For the text-containing cell, return its midpoint in [x, y] coordinate format. 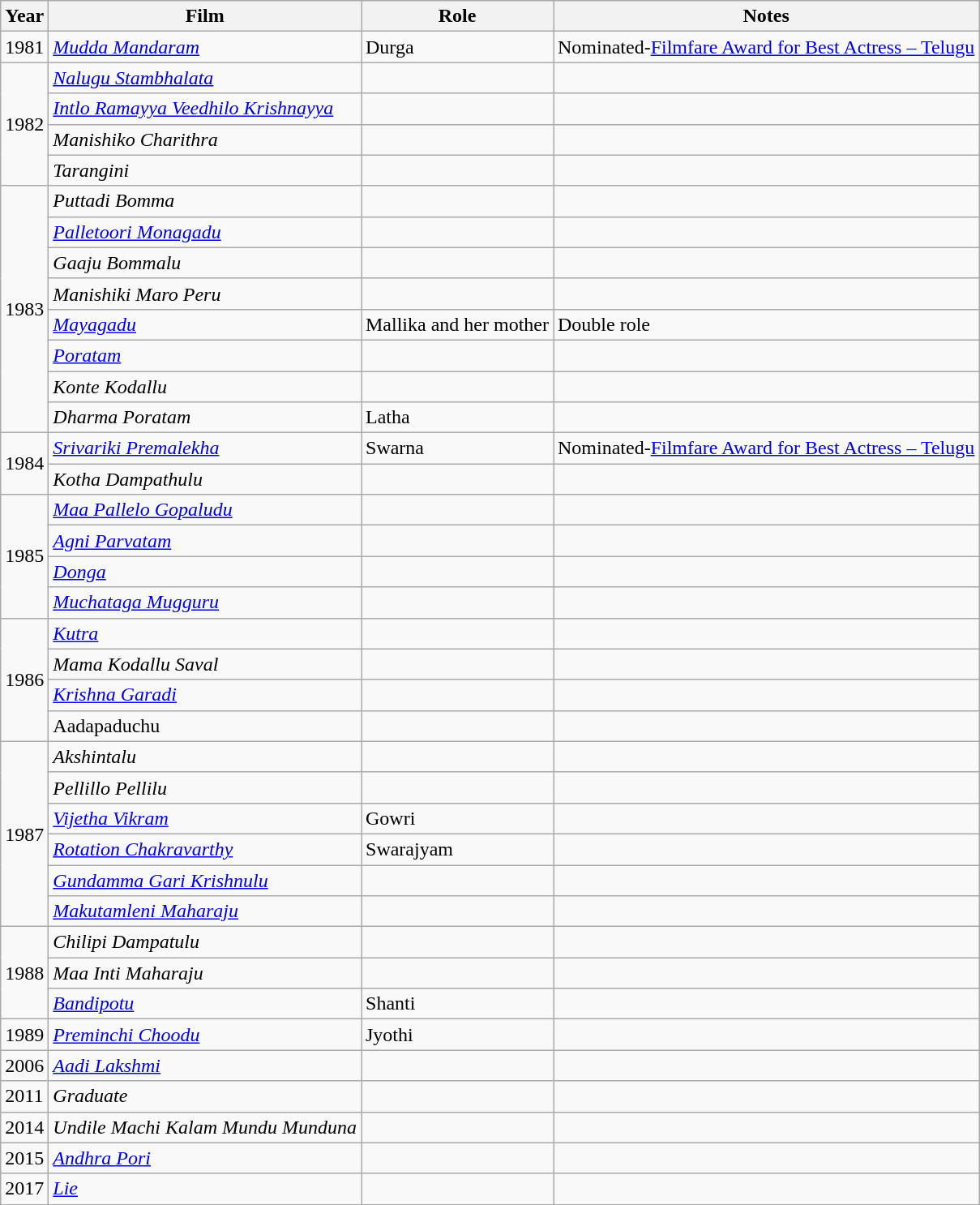
Role [457, 16]
1984 [24, 464]
Shanti [457, 1004]
Palletoori Monagadu [205, 232]
Mama Kodallu Saval [205, 664]
1982 [24, 124]
Graduate [205, 1096]
Swarna [457, 448]
Donga [205, 572]
Tarangini [205, 170]
Kutra [205, 633]
1983 [24, 309]
Krishna Garadi [205, 695]
Maa Pallelo Gopaludu [205, 510]
Preminchi Choodu [205, 1035]
Akshintalu [205, 757]
Mayagadu [205, 324]
Makutamleni Maharaju [205, 911]
Year [24, 16]
1981 [24, 47]
Lie [205, 1189]
Aadi Lakshmi [205, 1066]
2006 [24, 1066]
1985 [24, 556]
Rotation Chakravarthy [205, 849]
1986 [24, 680]
Nalugu Stambhalata [205, 78]
Puttadi Bomma [205, 201]
Maa Inti Maharaju [205, 973]
Muchataga Mugguru [205, 602]
Manishiko Charithra [205, 139]
Gaaju Bommalu [205, 263]
Gowri [457, 818]
Latha [457, 418]
Bandipotu [205, 1004]
1989 [24, 1035]
Pellillo Pellilu [205, 787]
Swarajyam [457, 849]
Srivariki Premalekha [205, 448]
Mallika and her mother [457, 324]
2011 [24, 1096]
1988 [24, 973]
1987 [24, 834]
Mudda Mandaram [205, 47]
Jyothi [457, 1035]
Konte Kodallu [205, 387]
Kotha Dampathulu [205, 479]
Notes [765, 16]
Film [205, 16]
Vijetha Vikram [205, 818]
Chilipi Dampatulu [205, 942]
Andhra Pori [205, 1158]
Undile Machi Kalam Mundu Munduna [205, 1127]
2017 [24, 1189]
Intlo Ramayya Veedhilo Krishnayya [205, 109]
Double role [765, 324]
2015 [24, 1158]
Agni Parvatam [205, 541]
Gundamma Gari Krishnulu [205, 880]
Poratam [205, 355]
Aadapaduchu [205, 726]
Dharma Poratam [205, 418]
Manishiki Maro Peru [205, 294]
2014 [24, 1127]
Durga [457, 47]
